Scan for the cell matching the given text and deliver its [x, y] coordinate at center. 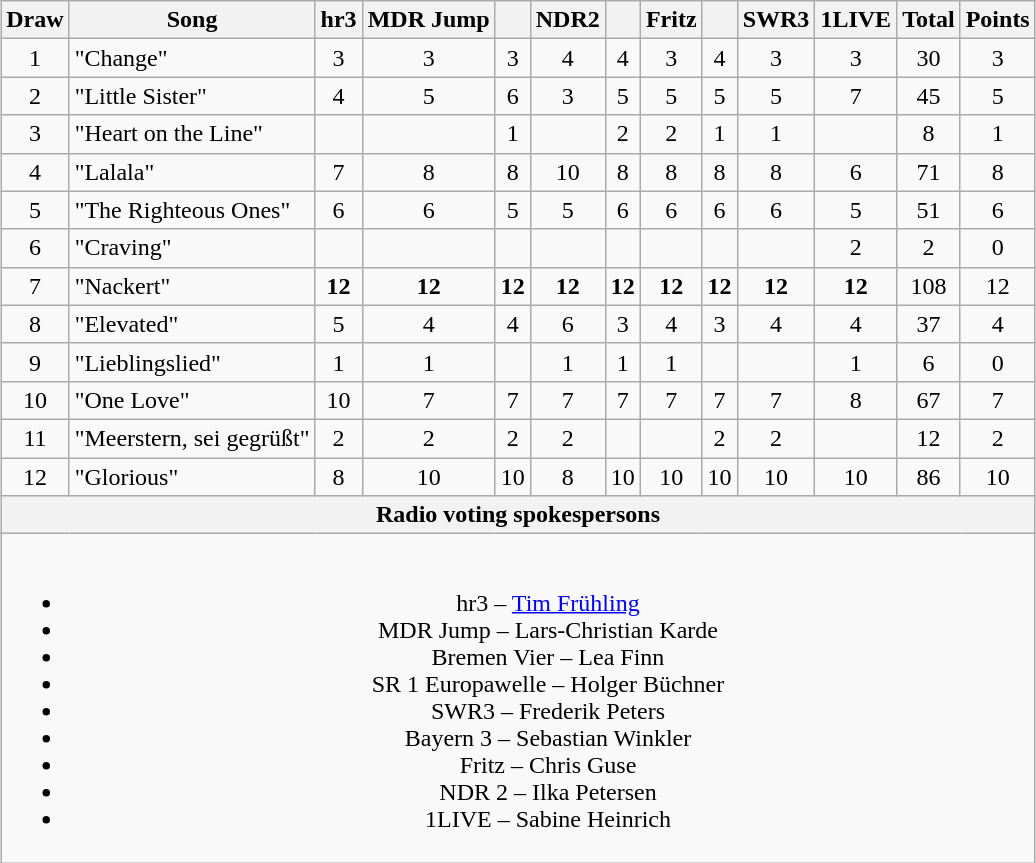
108 [929, 286]
30 [929, 58]
Total [929, 20]
"The Righteous Ones" [192, 210]
MDR Jump [428, 20]
45 [929, 96]
"Change" [192, 58]
"Glorious" [192, 477]
1LIVE [856, 20]
Radio voting spokespersons [518, 515]
"Lalala" [192, 172]
"Meerstern, sei gegrüßt" [192, 438]
71 [929, 172]
67 [929, 400]
51 [929, 210]
"Nackert" [192, 286]
"Elevated" [192, 324]
Fritz [671, 20]
37 [929, 324]
"Lieblingslied" [192, 362]
Draw [35, 20]
Points [998, 20]
9 [35, 362]
Song [192, 20]
"Heart on the Line" [192, 134]
11 [35, 438]
"One Love" [192, 400]
SWR3 [776, 20]
NDR2 [568, 20]
"Little Sister" [192, 96]
hr3 [338, 20]
86 [929, 477]
"Craving" [192, 248]
